Extract the [X, Y] coordinate from the center of the cell holding the provided text.  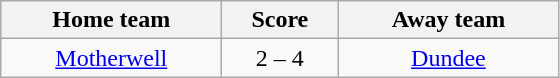
Away team [448, 20]
Dundee [448, 58]
2 – 4 [280, 58]
Score [280, 20]
Motherwell [112, 58]
Home team [112, 20]
